Pinpoint the cell where the given text exists, returning its [x, y] midpoint coordinate. 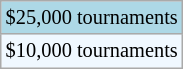
$25,000 tournaments [92, 17]
$10,000 tournaments [92, 51]
